Locate the cell with the specified text and output its (x, y) center coordinate. 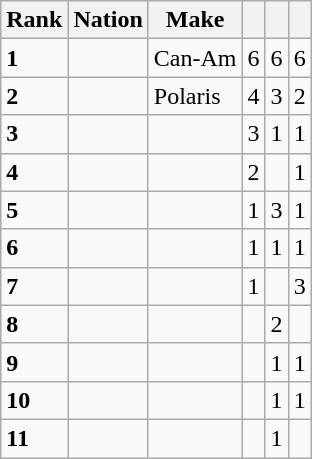
11 (34, 438)
Make (195, 20)
8 (34, 324)
7 (34, 286)
10 (34, 400)
Rank (34, 20)
Polaris (195, 96)
Nation (108, 20)
9 (34, 362)
5 (34, 210)
Can-Am (195, 58)
